Extract the (x, y) coordinate from the center of the cell holding the provided text.  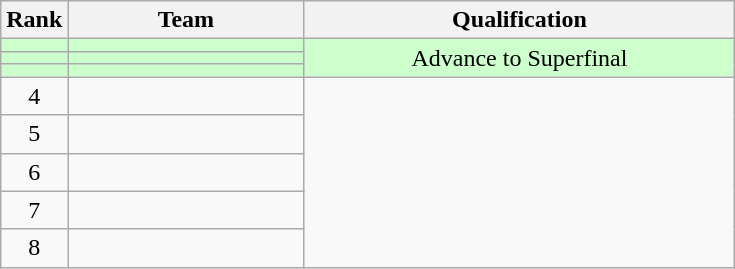
7 (34, 210)
Qualification (520, 20)
5 (34, 134)
6 (34, 172)
Rank (34, 20)
8 (34, 248)
Team (186, 20)
4 (34, 96)
Advance to Superfinal (520, 58)
